From the cell containing the given text, extract its center point as [x, y] coordinate. 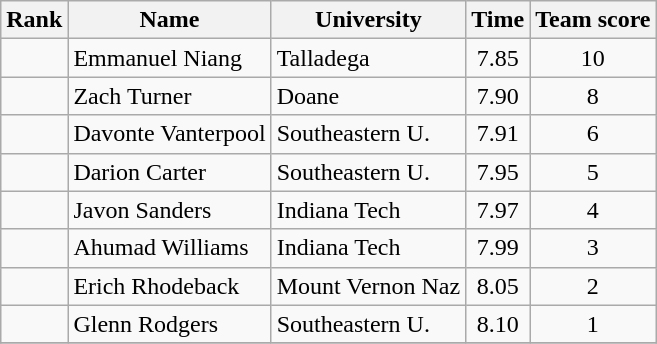
8 [593, 96]
Erich Rhodeback [170, 286]
Javon Sanders [170, 210]
7.90 [498, 96]
7.91 [498, 134]
Darion Carter [170, 172]
Ahumad Williams [170, 248]
2 [593, 286]
Time [498, 20]
University [368, 20]
7.97 [498, 210]
8.10 [498, 324]
6 [593, 134]
5 [593, 172]
Talladega [368, 58]
8.05 [498, 286]
Emmanuel Niang [170, 58]
Zach Turner [170, 96]
7.99 [498, 248]
3 [593, 248]
Rank [34, 20]
4 [593, 210]
Glenn Rodgers [170, 324]
10 [593, 58]
Team score [593, 20]
Mount Vernon Naz [368, 286]
7.85 [498, 58]
1 [593, 324]
Davonte Vanterpool [170, 134]
7.95 [498, 172]
Name [170, 20]
Doane [368, 96]
